For the text-containing cell, return its midpoint in (x, y) coordinate format. 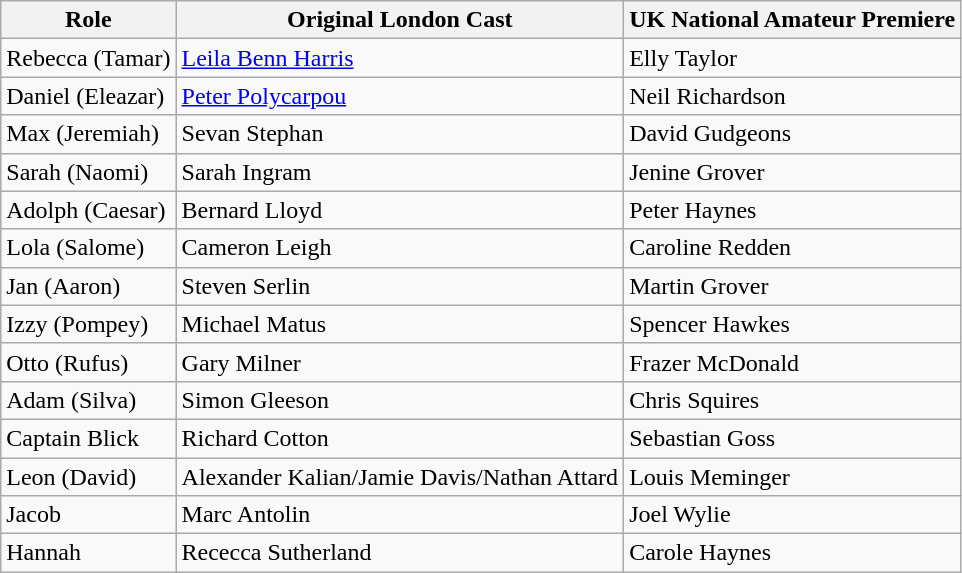
Jan (Aaron) (88, 286)
Captain Blick (88, 438)
Jacob (88, 515)
Original London Cast (400, 20)
Lola (Salome) (88, 248)
Sarah Ingram (400, 172)
Adam (Silva) (88, 400)
Neil Richardson (792, 96)
Sebastian Goss (792, 438)
Adolph (Caesar) (88, 210)
Elly Taylor (792, 58)
Martin Grover (792, 286)
Daniel (Eleazar) (88, 96)
Rebecca (Tamar) (88, 58)
Sarah (Naomi) (88, 172)
Peter Haynes (792, 210)
Hannah (88, 553)
Max (Jeremiah) (88, 134)
Caroline Redden (792, 248)
Leila Benn Harris (400, 58)
Otto (Rufus) (88, 362)
Carole Haynes (792, 553)
Jenine Grover (792, 172)
Michael Matus (400, 324)
Spencer Hawkes (792, 324)
Gary Milner (400, 362)
Cameron Leigh (400, 248)
Role (88, 20)
Chris Squires (792, 400)
Steven Serlin (400, 286)
Simon Gleeson (400, 400)
UK National Amateur Premiere (792, 20)
Izzy (Pompey) (88, 324)
Bernard Lloyd (400, 210)
Leon (David) (88, 477)
Louis Meminger (792, 477)
Alexander Kalian/Jamie Davis/Nathan Attard (400, 477)
Rececca Sutherland (400, 553)
Marc Antolin (400, 515)
David Gudgeons (792, 134)
Richard Cotton (400, 438)
Sevan Stephan (400, 134)
Frazer McDonald (792, 362)
Peter Polycarpou (400, 96)
Joel Wylie (792, 515)
